From the cell containing the given text, extract its center point as [X, Y] coordinate. 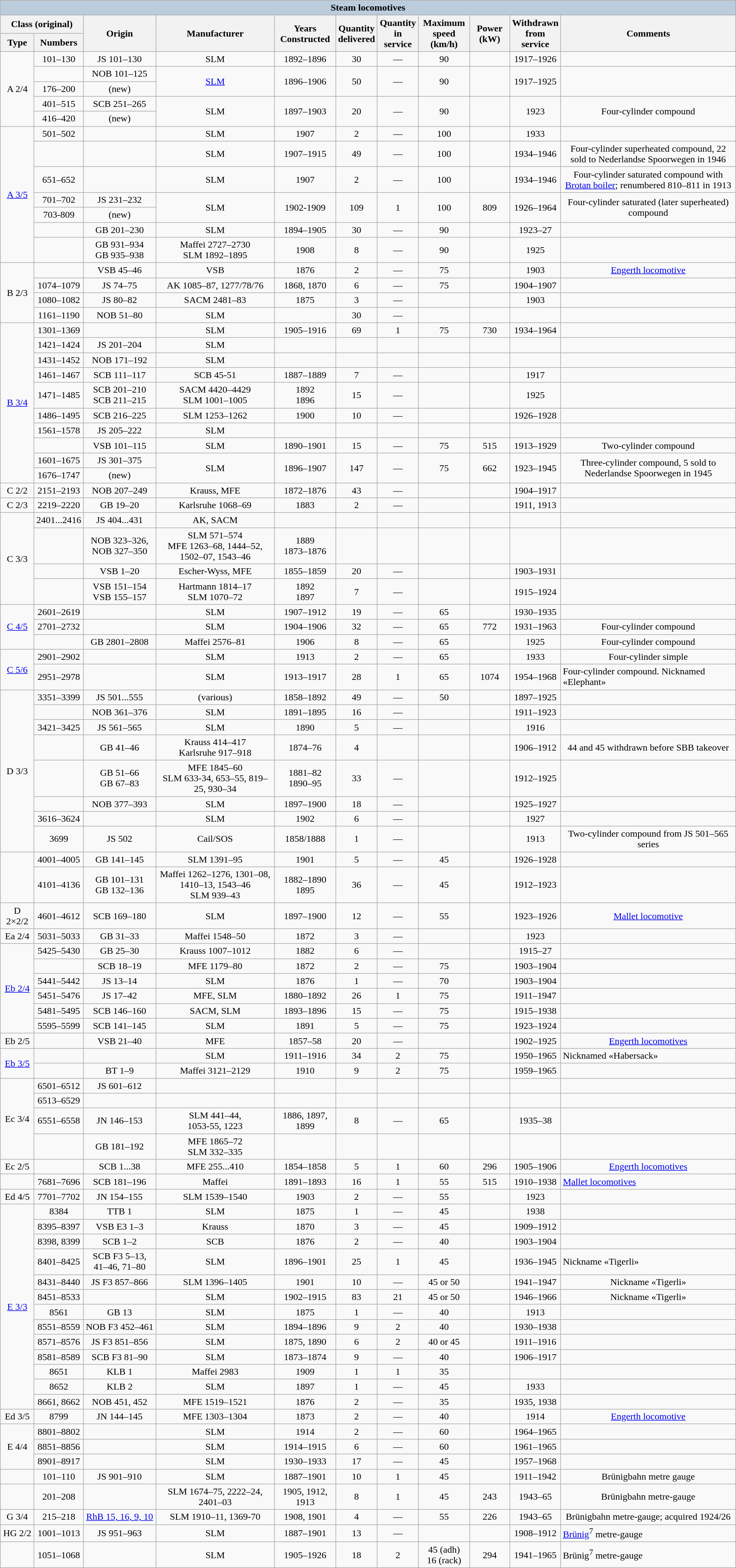
MFE 1845–60SLM 633-34, 653–55, 819–25, 930–34 [215, 778]
1676–1747 [59, 475]
5031–5033 [59, 936]
Maffei 3121–2129 [215, 1070]
Four-cylinder saturated compound with Brotan boiler; renumbered 810–811 in 1913 [648, 179]
JS 601–612 [120, 1086]
1854–1858 [305, 1167]
1930–1933 [305, 1462]
NOB 323–326,NOB 327–350 [120, 546]
294 [490, 1555]
VSB E3 1–3 [120, 1226]
SLM 1253–1262 [215, 415]
1891 [305, 1026]
1934–1964 [535, 330]
1900 [305, 415]
1915–1924 [535, 592]
809 [490, 207]
JS 951–963 [120, 1533]
1902–1925 [535, 1041]
Comments [648, 33]
1905–1916 [305, 330]
2901–2902 [59, 657]
701–702 [59, 200]
1908 [305, 250]
8551–8559 [59, 1327]
101–130 [59, 59]
1873–1874 [305, 1357]
1904–1906 [305, 627]
1301–1369 [59, 330]
401–515 [59, 104]
1905–1926 [305, 1555]
1896–1907 [305, 468]
GB 141–145 [120, 859]
D 2×2/2 [17, 916]
2219–2220 [59, 505]
Hartmann 1814–17SLM 1070–72 [215, 592]
201–208 [59, 1496]
1954–1968 [535, 677]
1931–1963 [535, 627]
Origin [120, 33]
GB 101–131GB 132–136 [120, 885]
Three-cylinder compound, 5 sold to Nederlandse Spoorwegen in 1945 [648, 468]
Eb 2/5 [17, 1041]
1905–1906 [535, 1167]
8395–8397 [59, 1226]
Mallet locomotives [648, 1182]
Two-cylinder compound [648, 445]
1897–1925 [535, 697]
Krauss 1007–1012 [215, 951]
4001–4005 [59, 859]
1957–1968 [535, 1462]
JS 404...431 [120, 520]
296 [490, 1167]
8801–8802 [59, 1432]
Maffei 1548–50 [215, 936]
GB 181–192 [120, 1147]
7681–7696 [59, 1182]
1913–1929 [535, 445]
NOB 51–80 [120, 315]
1923–1945 [535, 468]
JN 154–155 [120, 1197]
1906 [305, 642]
JS 13–14 [120, 981]
JS F3 857–866 [120, 1282]
2951–2978 [59, 677]
BT 1–9 [120, 1070]
TTB 1 [120, 1212]
C 3/3 [17, 559]
1910–1938 [535, 1182]
1907–1915 [305, 154]
SCB F3 5–13, 41–46, 71–80 [120, 1261]
3699 [59, 839]
MFE 1865–72SLM 332–335 [215, 1147]
JS 301–375 [120, 460]
Power (kW) [490, 33]
AK 1085–87, 1277/78/76 [215, 285]
1896–1901 [305, 1261]
1912–1925 [535, 778]
JS 205–222 [120, 430]
1915–27 [535, 951]
Four-cylinder compound. Nicknamed «Elephant» [648, 677]
8661, 8662 [59, 1402]
25 [356, 1261]
1912–1923 [535, 885]
1894–1905 [305, 230]
1926–1964 [535, 207]
SCB 181–196 [120, 1182]
VSB 1–20 [120, 571]
MFE 1519–1521 [215, 1402]
VSB 151–154VSB 155–157 [120, 592]
B 3/4 [17, 403]
VSB 21–40 [120, 1041]
Maffei 2983 [215, 1372]
1872–1876 [305, 490]
SLM 1391–95 [215, 859]
1938 [535, 1212]
Brünigbahn metre gauge [648, 1476]
Krauss [215, 1226]
GB 25–30 [120, 951]
8451–8533 [59, 1297]
18921897 [305, 592]
Krauss, MFE [215, 490]
1431–1452 [59, 360]
1897–1903 [305, 111]
1909 [305, 1372]
NOB 101–125 [120, 74]
SLM 1910–11, 1369-70 [215, 1517]
Nicknamed «Habersack» [648, 1056]
8652 [59, 1387]
Manufacturer [215, 33]
3421–3425 [59, 727]
SLM 1396–1405 [215, 1282]
8581–8589 [59, 1357]
B 2/3 [17, 293]
3616–3624 [59, 819]
1904–1907 [535, 285]
6501–6512 [59, 1086]
1080–1082 [59, 300]
4601–4612 [59, 916]
1873 [305, 1417]
GB 19–20 [120, 505]
1925–1927 [535, 804]
JS 201–204 [120, 345]
SCB 18–19 [120, 966]
SLM 441–44,1053-55, 1223 [215, 1121]
43 [356, 490]
1858/1888 [305, 839]
1893–1896 [305, 1011]
1916 [535, 727]
36 [356, 885]
501–502 [59, 134]
1897 [305, 1387]
JS 231–232 [120, 200]
1941–1947 [535, 1282]
1910 [305, 1070]
1941–1965 [535, 1555]
5425–5430 [59, 951]
VSB [215, 270]
1561–1578 [59, 430]
1936–1945 [535, 1261]
JS F3 851–856 [120, 1342]
12 [356, 916]
MFE 255...410 [215, 1167]
1917 [535, 375]
VSB 101–115 [120, 445]
MFE [215, 1041]
1880–1892 [305, 996]
MFE, SLM [215, 996]
3351–3399 [59, 697]
243 [490, 1496]
Maffei [215, 1182]
Krauss 414–417Karlsruhe 917–918 [215, 747]
Maximumspeed (km/h) [444, 33]
147 [356, 468]
19 [356, 612]
226 [490, 1517]
Ed 4/5 [17, 1197]
1881–821890–95 [305, 778]
1870 [305, 1226]
JS 502 [120, 839]
D 3/3 [17, 771]
KLB 1 [120, 1372]
SLM 1674–75, 2222–24, 2401–03 [215, 1496]
1902 [305, 819]
VSB 45–46 [120, 270]
416–420 [59, 119]
1909–1912 [535, 1226]
1902–1915 [305, 1297]
SACM, SLM [215, 1011]
GB 931–934GB 935–938 [120, 250]
NOB 451, 452 [120, 1402]
70 [444, 981]
SACM 4420–4429SLM 1001–1005 [215, 395]
Eb 3/5 [17, 1063]
Brünigbahn metre-gauge [648, 1496]
SCB 201–210SCB 211–215 [120, 395]
1906–1917 [535, 1357]
Maffei 2727–2730SLM 1892–1895 [215, 250]
1601–1675 [59, 460]
SCB 45-51 [215, 375]
1882–18901895 [305, 885]
Ec 2/5 [17, 1167]
1906–1912 [535, 747]
83 [356, 1297]
1858–1892 [305, 697]
NOB 207–249 [120, 490]
(various) [215, 697]
5481–5495 [59, 1011]
40 or 45 [444, 1342]
G 3/4 [17, 1517]
772 [490, 627]
RhB 15, 16, 9, 10 [120, 1517]
1896–1906 [305, 81]
E 4/4 [17, 1447]
662 [490, 468]
1074–1079 [59, 285]
Four-cylinder simple [648, 657]
1917–1925 [535, 81]
MFE 1303–1304 [215, 1417]
1887–1889 [305, 375]
Withdrawnfromservice [535, 33]
5451–5476 [59, 996]
1001–1013 [59, 1533]
Four-cylinder superheated compound, 22 sold to Nederlandse Spoorwegen in 1946 [648, 154]
NOB 361–376 [120, 712]
1868, 1870 [305, 285]
6551–6558 [59, 1121]
1891–1895 [305, 712]
1946–1966 [535, 1297]
SCB 146–160 [120, 1011]
GB 13 [120, 1312]
Type [17, 42]
1855–1859 [305, 571]
1950–1965 [535, 1056]
1421–1424 [59, 345]
1903–1931 [535, 571]
SCB 216–225 [120, 415]
JS 501...555 [120, 697]
Maffei 1262–1276, 1301–08, 1410–13, 1543–46SLM 939–43 [215, 885]
109 [356, 207]
Numbers [59, 42]
1923–1926 [535, 916]
1471–1485 [59, 395]
1930–1938 [535, 1327]
JS 561–565 [120, 727]
1890–1901 [305, 445]
17 [356, 1462]
45 (adh)16 (rack) [444, 1555]
1907–1912 [305, 612]
1927 [535, 819]
JS 80–82 [120, 300]
1914–1915 [305, 1447]
JS 901–910 [120, 1476]
1959–1965 [535, 1070]
Quantitydelivered [356, 33]
2701–2732 [59, 627]
1935, 1938 [535, 1402]
8651 [59, 1372]
2401...2416 [59, 520]
69 [356, 330]
1905, 1912, 1913 [305, 1496]
Mallet locomotive [648, 916]
Ec 3/4 [17, 1119]
GB 41–46 [120, 747]
Cail/SOS [215, 839]
1935–38 [535, 1121]
Ed 3/5 [17, 1417]
101–110 [59, 1476]
5441–5442 [59, 981]
1904–1917 [535, 490]
1964–1965 [535, 1432]
1961–1965 [535, 1447]
SCB 141–145 [120, 1026]
215–218 [59, 1517]
1486–1495 [59, 415]
1911–1947 [535, 996]
SCB 251–265 [120, 104]
HG 2/2 [17, 1533]
32 [356, 627]
JS 74–75 [120, 285]
34 [356, 1056]
730 [490, 330]
Escher-Wyss, MFE [215, 571]
JS 17–42 [120, 996]
Quantityin service [398, 33]
GB 31–33 [120, 936]
5595–5599 [59, 1026]
8561 [59, 1312]
SCB F3 81–90 [120, 1357]
18891873–1876 [305, 546]
1911–1942 [535, 1476]
SCB 169–180 [120, 916]
Class (original) [42, 24]
1161–1190 [59, 315]
1891–1893 [305, 1182]
651–652 [59, 179]
Maffei 2576–81 [215, 642]
SLM 571–574MFE 1263–68, 1444–52, 1502–07, 1543–46 [215, 546]
8384 [59, 1212]
YearsConstructed [305, 33]
8799 [59, 1417]
26 [356, 996]
13 [356, 1533]
JN 146–153 [120, 1121]
1051–1068 [59, 1555]
1930–1935 [535, 612]
GB 2801–2808 [120, 642]
1911, 1913 [535, 505]
Brünigbahn metre-gauge; acquired 1924/26 [648, 1517]
NOB 171–192 [120, 360]
1461–1467 [59, 375]
7701–7702 [59, 1197]
KLB 2 [120, 1387]
SCB 1...38 [120, 1167]
SCB [215, 1241]
1894–1896 [305, 1327]
SCB 111–117 [120, 375]
1902-1909 [305, 207]
1882 [305, 951]
Two-cylinder compound from JS 501–565 series [648, 839]
1857–58 [305, 1041]
1923–27 [535, 230]
C 5/6 [17, 670]
1886, 1897, 1899 [305, 1121]
JN 144–145 [120, 1417]
2151–2193 [59, 490]
8431–8440 [59, 1282]
JS 101–130 [120, 59]
2601–2619 [59, 612]
1892–1896 [305, 59]
176–200 [59, 89]
NOB F3 452–461 [120, 1327]
Four-cylinder saturated (later superheated) compound [648, 207]
1874–76 [305, 747]
SACM 2481–83 [215, 300]
1923–1924 [535, 1026]
1915–1938 [535, 1011]
Steam locomotives [368, 8]
MFE 1179–80 [215, 966]
8901–8917 [59, 1462]
AK, SACM [215, 520]
NOB 377–393 [120, 804]
1883 [305, 505]
8398, 8399 [59, 1241]
1074 [490, 677]
6513–6529 [59, 1101]
1875, 1890 [305, 1342]
GB 201–230 [120, 230]
Karlsruhe 1068–69 [215, 505]
A 2/4 [17, 89]
703-809 [59, 215]
E 3/3 [17, 1307]
21 [398, 1297]
Ea 2/4 [17, 936]
8401–8425 [59, 1261]
1908–1912 [535, 1533]
C 2/2 [17, 490]
8571–8576 [59, 1342]
33 [356, 778]
Eb 2/4 [17, 988]
44 and 45 withdrawn before SBB takeover [648, 747]
1890 [305, 727]
1913–1917 [305, 677]
SLM 1539–1540 [215, 1197]
1908, 1901 [305, 1517]
18921896 [305, 395]
1917–1926 [535, 59]
A 3/5 [17, 194]
4101–4136 [59, 885]
C 2/3 [17, 505]
SCB 1–2 [120, 1241]
C 4/5 [17, 627]
28 [356, 677]
1911–1923 [535, 712]
8851–8856 [59, 1447]
GB 51–66GB 67–83 [120, 778]
